Provide the [x, y] coordinate of the cell's center where the given text is located.  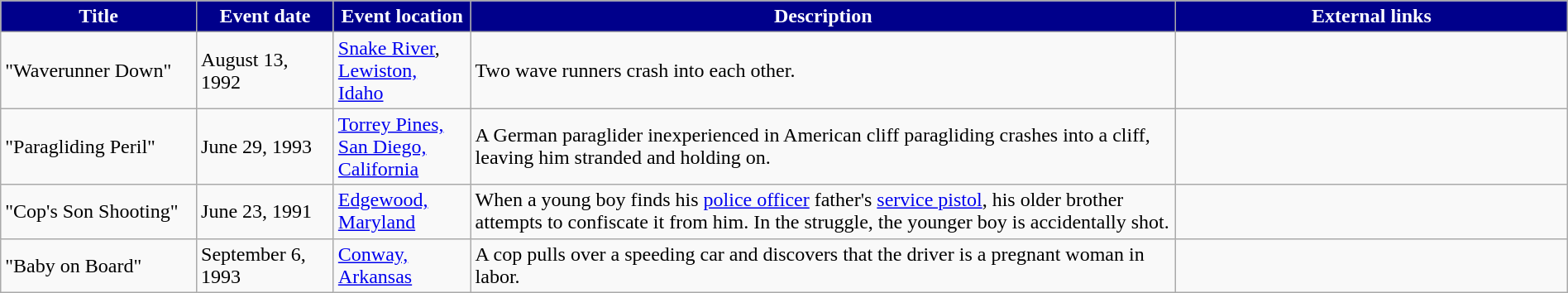
External links [1372, 17]
Conway, Arkansas [402, 265]
Event location [402, 17]
June 29, 1993 [265, 146]
Title [99, 17]
"Paragliding Peril" [99, 146]
September 6, 1993 [265, 265]
Event date [265, 17]
Torrey Pines, San Diego, California [402, 146]
"Baby on Board" [99, 265]
"Cop's Son Shooting" [99, 212]
Edgewood, Maryland [402, 212]
A German paraglider inexperienced in American cliff paragliding crashes into a cliff, leaving him stranded and holding on. [824, 146]
Two wave runners crash into each other. [824, 70]
A cop pulls over a speeding car and discovers that the driver is a pregnant woman in labor. [824, 265]
Snake River, Lewiston, Idaho [402, 70]
Description [824, 17]
"Waverunner Down" [99, 70]
June 23, 1991 [265, 212]
August 13, 1992 [265, 70]
